Pinpoint the cell where the given text exists, returning its [x, y] midpoint coordinate. 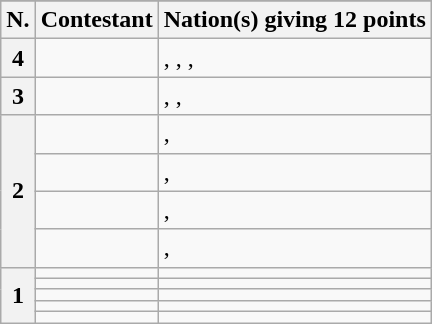
3 [18, 96]
, , [294, 96]
, , , [294, 58]
N. [18, 20]
4 [18, 58]
Contestant [96, 20]
2 [18, 191]
1 [18, 294]
Nation(s) giving 12 points [294, 20]
